Find where the given text appears and provide that cell's center as (x, y) coordinate. 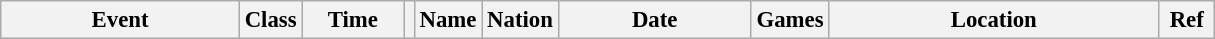
Ref (1187, 20)
Games (790, 20)
Event (120, 20)
Time (353, 20)
Nation (520, 20)
Class (270, 20)
Name (448, 20)
Date (654, 20)
Location (994, 20)
